Search for the cell housing the specified text and yield its [x, y] center coordinate. 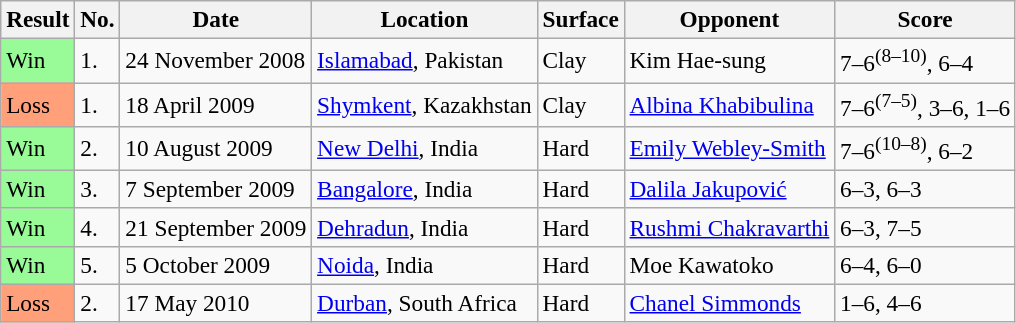
Islamabad, Pakistan [424, 60]
Opponent [730, 19]
18 April 2009 [216, 104]
New Delhi, India [424, 148]
No. [98, 19]
Durban, South Africa [424, 303]
24 November 2008 [216, 60]
Noida, India [424, 265]
7 September 2009 [216, 189]
3. [98, 189]
Albina Khabibulina [730, 104]
21 September 2009 [216, 227]
Kim Hae-sung [730, 60]
Rushmi Chakravarthi [730, 227]
Date [216, 19]
Moe Kawatoko [730, 265]
6–3, 6–3 [926, 189]
7–6(10–8), 6–2 [926, 148]
Result [38, 19]
Emily Webley-Smith [730, 148]
10 August 2009 [216, 148]
6–3, 7–5 [926, 227]
7–6(8–10), 6–4 [926, 60]
17 May 2010 [216, 303]
Dalila Jakupović [730, 189]
5. [98, 265]
4. [98, 227]
Chanel Simmonds [730, 303]
6–4, 6–0 [926, 265]
Bangalore, India [424, 189]
Score [926, 19]
Shymkent, Kazakhstan [424, 104]
Surface [580, 19]
Dehradun, India [424, 227]
7–6(7–5), 3–6, 1–6 [926, 104]
1–6, 4–6 [926, 303]
5 October 2009 [216, 265]
Location [424, 19]
